For the text-containing cell, return its midpoint in [x, y] coordinate format. 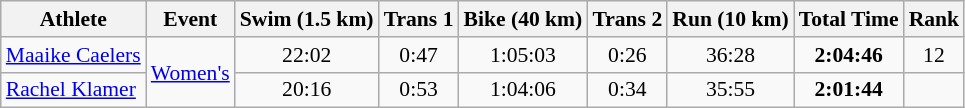
12 [934, 55]
1:05:03 [524, 55]
Maaike Caelers [74, 55]
35:55 [730, 90]
2:01:44 [849, 90]
22:02 [307, 55]
Swim (1.5 km) [307, 19]
Bike (40 km) [524, 19]
20:16 [307, 90]
Event [190, 19]
Run (10 km) [730, 19]
Trans 1 [419, 19]
0:53 [419, 90]
Rachel Klamer [74, 90]
1:04:06 [524, 90]
0:34 [627, 90]
0:26 [627, 55]
0:47 [419, 55]
2:04:46 [849, 55]
Total Time [849, 19]
Trans 2 [627, 19]
Athlete [74, 19]
Women's [190, 72]
Rank [934, 19]
36:28 [730, 55]
